Capture the cell that displays the provided text and extract its [X, Y] central coordinate. 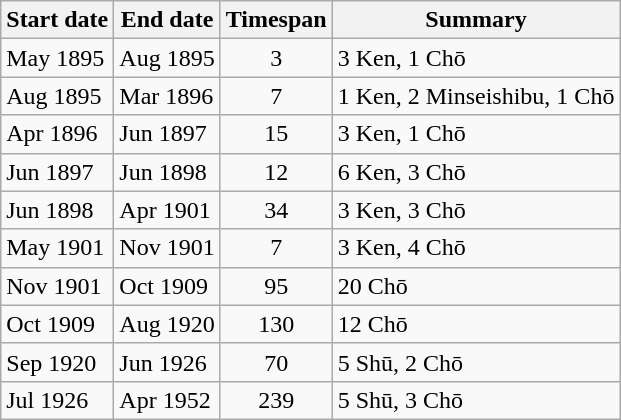
5 Shū, 3 Chō [476, 400]
95 [276, 286]
Jul 1926 [58, 400]
Apr 1901 [167, 210]
Start date [58, 20]
3 [276, 58]
Aug 1920 [167, 324]
12 [276, 172]
5 Shū, 2 Chō [476, 362]
6 Ken, 3 Chō [476, 172]
15 [276, 134]
End date [167, 20]
12 Chō [476, 324]
130 [276, 324]
70 [276, 362]
Summary [476, 20]
20 Chō [476, 286]
Sep 1920 [58, 362]
Mar 1896 [167, 96]
May 1901 [58, 248]
1 Ken, 2 Minseishibu, 1 Chō [476, 96]
34 [276, 210]
3 Ken, 3 Chō [476, 210]
Timespan [276, 20]
May 1895 [58, 58]
239 [276, 400]
Jun 1926 [167, 362]
Apr 1952 [167, 400]
3 Ken, 4 Chō [476, 248]
Apr 1896 [58, 134]
